Identify which cell holds the provided text, then report its [X, Y] central coordinate. 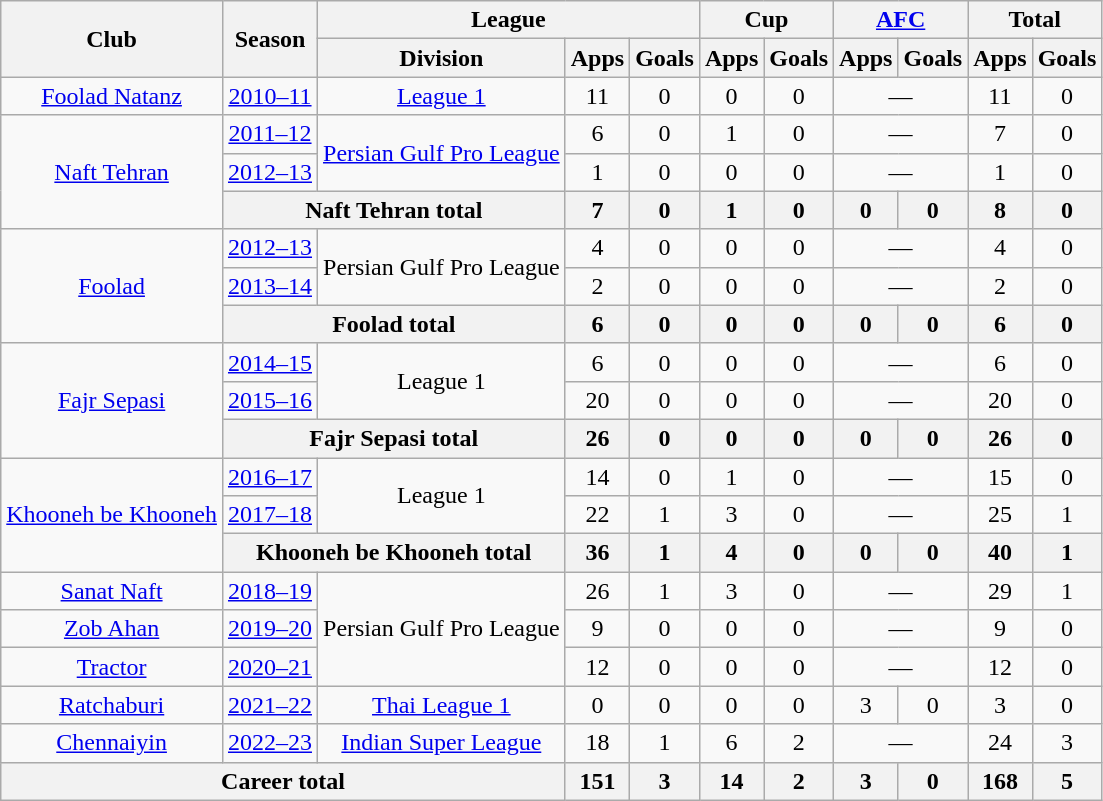
Division [442, 58]
2014–15 [270, 362]
2018–19 [270, 591]
Khooneh be Khooneh total [394, 553]
15 [1000, 477]
Zob Ahan [112, 629]
Total [1035, 20]
36 [597, 553]
2021–22 [270, 705]
AFC [901, 20]
Sanat Naft [112, 591]
Indian Super League [442, 743]
22 [597, 515]
Chennaiyin [112, 743]
2010–11 [270, 96]
25 [1000, 515]
24 [1000, 743]
151 [597, 781]
2017–18 [270, 515]
Cup [766, 20]
Naft Tehran total [394, 210]
Thai League 1 [442, 705]
League [509, 20]
2013–14 [270, 286]
Career total [283, 781]
Fajr Sepasi total [394, 438]
Foolad total [394, 324]
2020–21 [270, 667]
2015–16 [270, 400]
40 [1000, 553]
Foolad [112, 286]
18 [597, 743]
168 [1000, 781]
8 [1000, 210]
Foolad Natanz [112, 96]
Fajr Sepasi [112, 400]
Naft Tehran [112, 172]
2019–20 [270, 629]
Club [112, 39]
5 [1067, 781]
2011–12 [270, 134]
Ratchaburi [112, 705]
29 [1000, 591]
Season [270, 39]
Tractor [112, 667]
2016–17 [270, 477]
Khooneh be Khooneh [112, 515]
2022–23 [270, 743]
